Determine the [X, Y] coordinate at the center of the cell enclosing the given text.  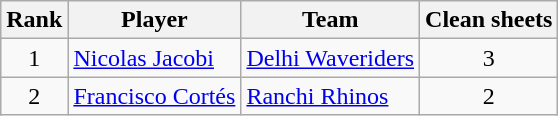
Ranchi Rhinos [330, 96]
3 [489, 58]
Team [330, 20]
Clean sheets [489, 20]
1 [34, 58]
Francisco Cortés [154, 96]
Delhi Waveriders [330, 58]
Rank [34, 20]
Player [154, 20]
Nicolas Jacobi [154, 58]
